Pinpoint the cell where the given text exists, returning its [x, y] midpoint coordinate. 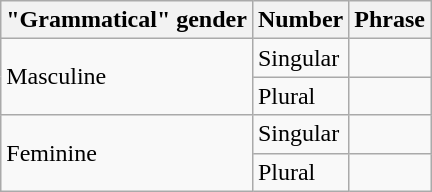
"Grammatical" gender [127, 20]
Phrase [390, 20]
Feminine [127, 153]
Number [300, 20]
Masculine [127, 77]
